Output the (X, Y) coordinate of the center of the cell containing the given text.  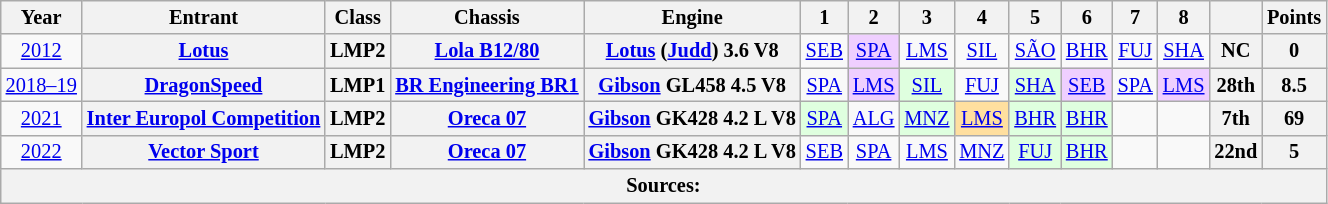
4 (982, 17)
8.5 (1294, 85)
Lotus (Judd) 3.6 V8 (692, 51)
2021 (42, 118)
Entrant (204, 17)
Vector Sport (204, 152)
Sources: (664, 186)
Year (42, 17)
Lotus (204, 51)
Class (358, 17)
7 (1136, 17)
BR Engineering BR1 (486, 85)
2 (874, 17)
2018–19 (42, 85)
3 (926, 17)
1 (824, 17)
LMP1 (358, 85)
2022 (42, 152)
Gibson GL458 4.5 V8 (692, 85)
ALG (874, 118)
Inter Europol Competition (204, 118)
DragonSpeed (204, 85)
Lola B12/80 (486, 51)
Chassis (486, 17)
22nd (1236, 152)
SÃO (1035, 51)
8 (1184, 17)
Points (1294, 17)
6 (1087, 17)
Engine (692, 17)
69 (1294, 118)
NC (1236, 51)
7th (1236, 118)
28th (1236, 85)
2012 (42, 51)
0 (1294, 51)
